Output the (X, Y) coordinate of the center of the cell containing the given text.  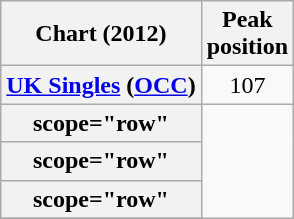
107 (247, 85)
Chart (2012) (101, 34)
UK Singles (OCC) (101, 85)
Peakposition (247, 34)
